Determine the (x, y) coordinate at the center of the cell enclosing the given text.  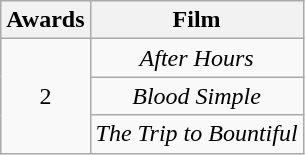
Film (196, 20)
After Hours (196, 58)
Blood Simple (196, 96)
Awards (46, 20)
The Trip to Bountiful (196, 134)
2 (46, 96)
